Provide the (x, y) coordinate of the cell's center where the given text is located.  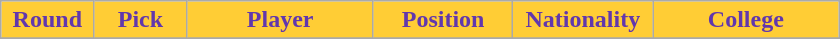
Player (280, 20)
Position (443, 20)
Round (48, 20)
Pick (140, 20)
College (746, 20)
Nationality (583, 20)
